Capture the cell that displays the provided text and extract its [x, y] central coordinate. 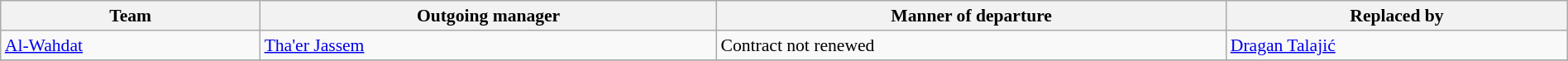
Al-Wahdat [131, 45]
Outgoing manager [489, 16]
Manner of departure [971, 16]
Dragan Talajić [1398, 45]
Contract not renewed [971, 45]
Team [131, 16]
Tha'er Jassem [489, 45]
Replaced by [1398, 16]
